Scan for the cell matching the given text and deliver its (X, Y) coordinate at center. 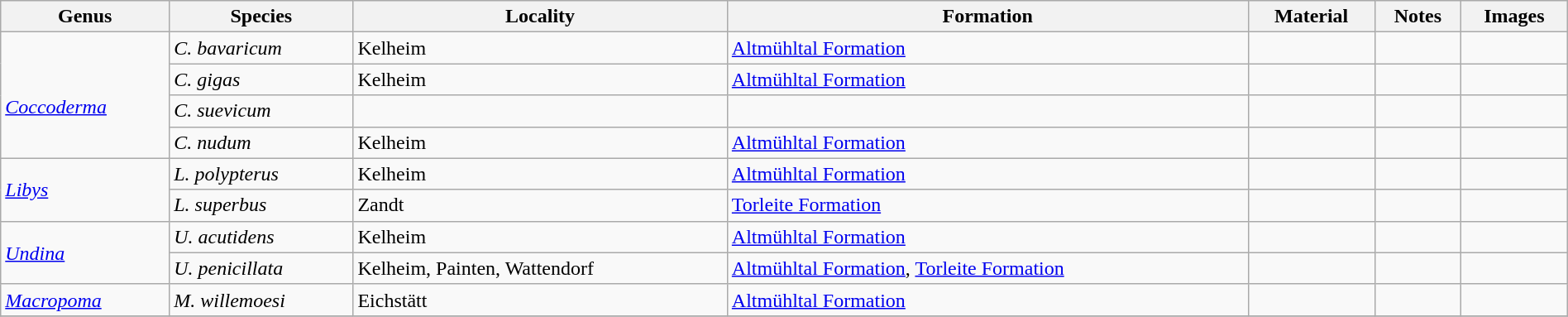
Macropoma (85, 300)
Kelheim, Painten, Wattendorf (540, 268)
U. penicillata (261, 268)
Genus (85, 17)
M. willemoesi (261, 300)
Species (261, 17)
U. acutidens (261, 237)
Images (1513, 17)
Eichstätt (540, 300)
C. nudum (261, 142)
Torleite Formation (987, 205)
Coccoderma (85, 95)
Locality (540, 17)
Altmühltal Formation, Torleite Formation (987, 268)
L. polypterus (261, 174)
L. superbus (261, 205)
Undina (85, 252)
Libys (85, 190)
Material (1312, 17)
Formation (987, 17)
C. gigas (261, 79)
C. bavaricum (261, 48)
C. suevicum (261, 111)
Zandt (540, 205)
Notes (1417, 17)
